Return [X, Y] of the center of cell containing provided text 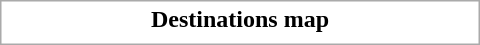
Destinations map [240, 19]
